Locate the cell with the specified text and output its [x, y] center coordinate. 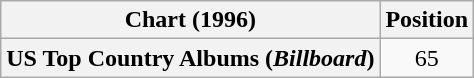
Position [427, 20]
Chart (1996) [190, 20]
65 [427, 58]
US Top Country Albums (Billboard) [190, 58]
